Pinpoint the cell where the given text exists, returning its (x, y) midpoint coordinate. 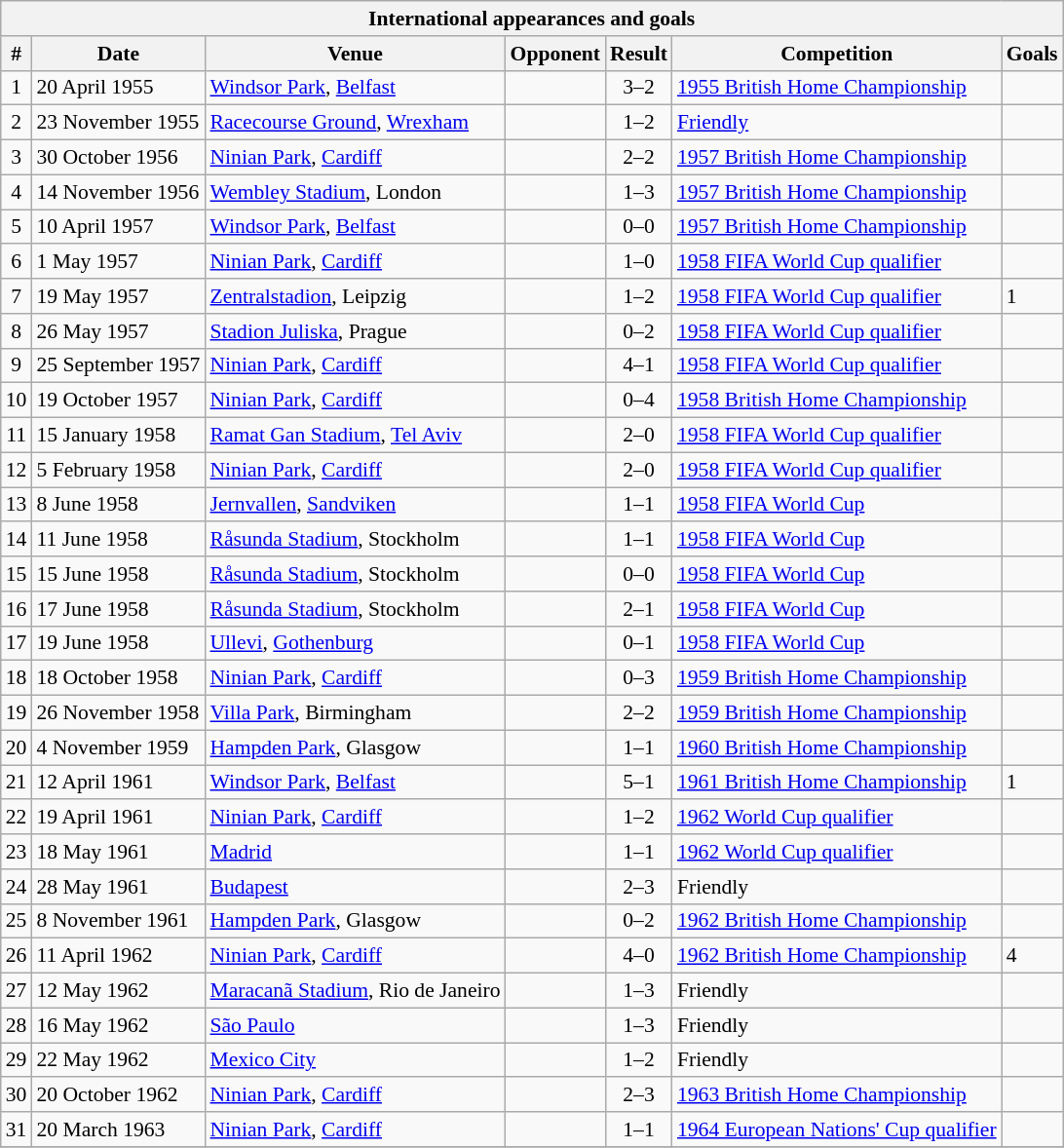
1–0 (639, 262)
22 (17, 818)
Opponent (555, 54)
5–1 (639, 783)
25 (17, 921)
8 (17, 331)
18 October 1958 (118, 678)
19 (17, 713)
Villa Park, Birmingham (355, 713)
20 March 1963 (118, 1129)
30 October 1956 (118, 158)
Ullevi, Gothenburg (355, 643)
2–1 (639, 609)
0–1 (639, 643)
30 (17, 1095)
2 (17, 123)
1963 British Home Championship (837, 1095)
Wembley Stadium, London (355, 192)
19 October 1957 (118, 401)
23 November 1955 (118, 123)
15 June 1958 (118, 574)
1964 European Nations' Cup qualifier (837, 1129)
Stadion Juliska, Prague (355, 331)
28 May 1961 (118, 887)
28 (17, 1025)
11 April 1962 (118, 956)
Result (639, 54)
Ramat Gan Stadium, Tel Aviv (355, 436)
8 November 1961 (118, 921)
3 (17, 158)
Date (118, 54)
# (17, 54)
São Paulo (355, 1025)
31 (17, 1129)
Budapest (355, 887)
3–2 (639, 88)
4–0 (639, 956)
27 (17, 991)
25 September 1957 (118, 365)
10 April 1957 (118, 227)
20 October 1962 (118, 1095)
26 November 1958 (118, 713)
19 April 1961 (118, 818)
16 May 1962 (118, 1025)
6 (17, 262)
Maracanã Stadium, Rio de Janeiro (355, 991)
Competition (837, 54)
22 May 1962 (118, 1060)
17 (17, 643)
5 (17, 227)
International appearances and goals (532, 19)
11 June 1958 (118, 540)
4 November 1959 (118, 747)
12 May 1962 (118, 991)
18 May 1961 (118, 852)
7 (17, 296)
23 (17, 852)
8 June 1958 (118, 505)
10 (17, 401)
Jernvallen, Sandviken (355, 505)
9 (17, 365)
17 June 1958 (118, 609)
Zentralstadion, Leipzig (355, 296)
13 (17, 505)
1955 British Home Championship (837, 88)
20 (17, 747)
1960 British Home Championship (837, 747)
24 (17, 887)
19 May 1957 (118, 296)
1 May 1957 (118, 262)
1961 British Home Championship (837, 783)
0–4 (639, 401)
15 January 1958 (118, 436)
0–3 (639, 678)
4–1 (639, 365)
18 (17, 678)
Venue (355, 54)
Mexico City (355, 1060)
11 (17, 436)
20 April 1955 (118, 88)
26 May 1957 (118, 331)
14 (17, 540)
19 June 1958 (118, 643)
16 (17, 609)
15 (17, 574)
14 November 1956 (118, 192)
26 (17, 956)
1958 British Home Championship (837, 401)
21 (17, 783)
Madrid (355, 852)
Racecourse Ground, Wrexham (355, 123)
29 (17, 1060)
12 (17, 470)
5 February 1958 (118, 470)
Goals (1033, 54)
12 April 1961 (118, 783)
